Output the (X, Y) coordinate of the center of the cell containing the given text.  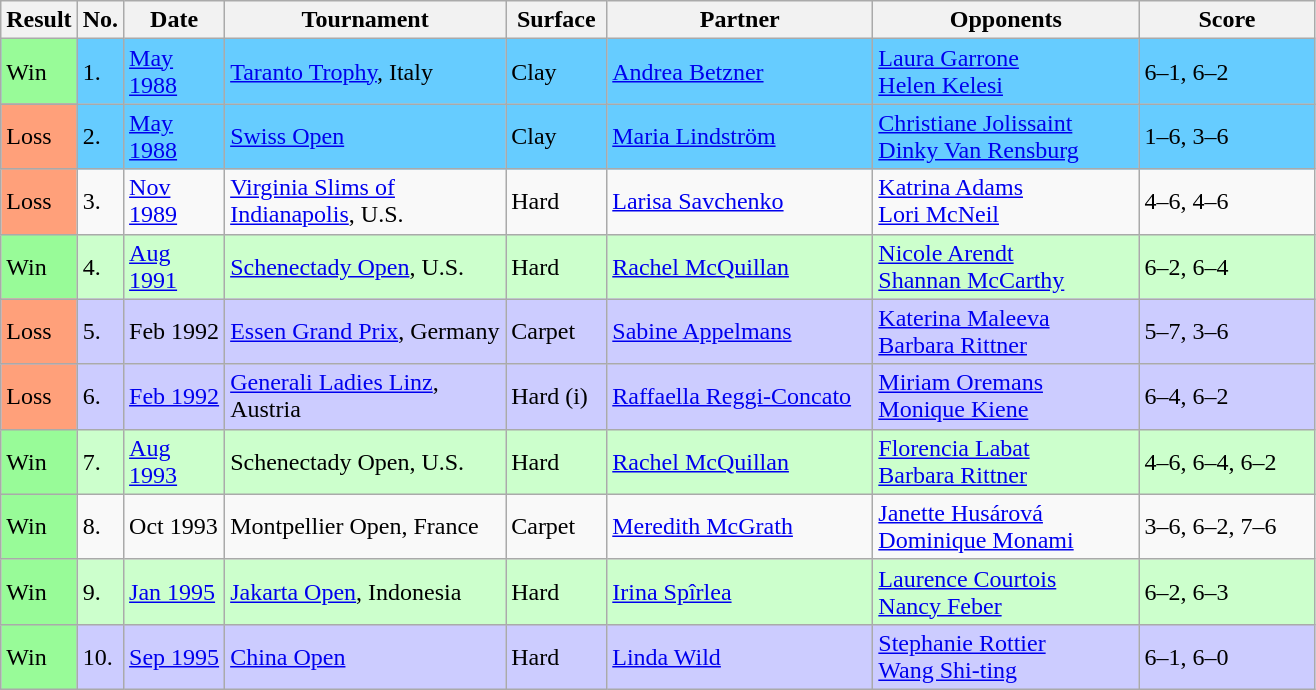
Result (39, 20)
Montpellier Open, France (366, 526)
Katerina Maleeva Barbara Rittner (1006, 332)
No. (100, 20)
4. (100, 266)
Surface (556, 20)
Taranto Trophy, Italy (366, 72)
10. (100, 656)
Stephanie Rottier Wang Shi-ting (1006, 656)
China Open (366, 656)
Christiane Jolissaint Dinky Van Rensburg (1006, 136)
Essen Grand Prix, Germany (366, 332)
Aug 1993 (174, 462)
Florencia Labat Barbara Rittner (1006, 462)
Katrina Adams Lori McNeil (1006, 202)
Laura Garrone Helen Kelesi (1006, 72)
Larisa Savchenko (740, 202)
Laurence Courtois Nancy Feber (1006, 592)
2. (100, 136)
6–4, 6–2 (1227, 396)
Sabine Appelmans (740, 332)
Score (1227, 20)
Swiss Open (366, 136)
Oct 1993 (174, 526)
Andrea Betzner (740, 72)
Tournament (366, 20)
4–6, 4–6 (1227, 202)
Meredith McGrath (740, 526)
Maria Lindström (740, 136)
3. (100, 202)
6–1, 6–0 (1227, 656)
Janette Husárová Dominique Monami (1006, 526)
Sep 1995 (174, 656)
Date (174, 20)
1–6, 3–6 (1227, 136)
Virginia Slims of Indianapolis, U.S. (366, 202)
3–6, 6–2, 7–6 (1227, 526)
6–2, 6–3 (1227, 592)
9. (100, 592)
Linda Wild (740, 656)
Nov 1989 (174, 202)
6. (100, 396)
Jan 1995 (174, 592)
6–2, 6–4 (1227, 266)
Jakarta Open, Indonesia (366, 592)
5–7, 3–6 (1227, 332)
Hard (i) (556, 396)
6–1, 6–2 (1227, 72)
Aug 1991 (174, 266)
Raffaella Reggi-Concato (740, 396)
Generali Ladies Linz, Austria (366, 396)
8. (100, 526)
5. (100, 332)
4–6, 6–4, 6–2 (1227, 462)
Opponents (1006, 20)
Irina Spîrlea (740, 592)
1. (100, 72)
7. (100, 462)
Nicole Arendt Shannan McCarthy (1006, 266)
Partner (740, 20)
Miriam Oremans Monique Kiene (1006, 396)
